Return the [x, y] coordinate for the center point of the cell that contains the specified text.  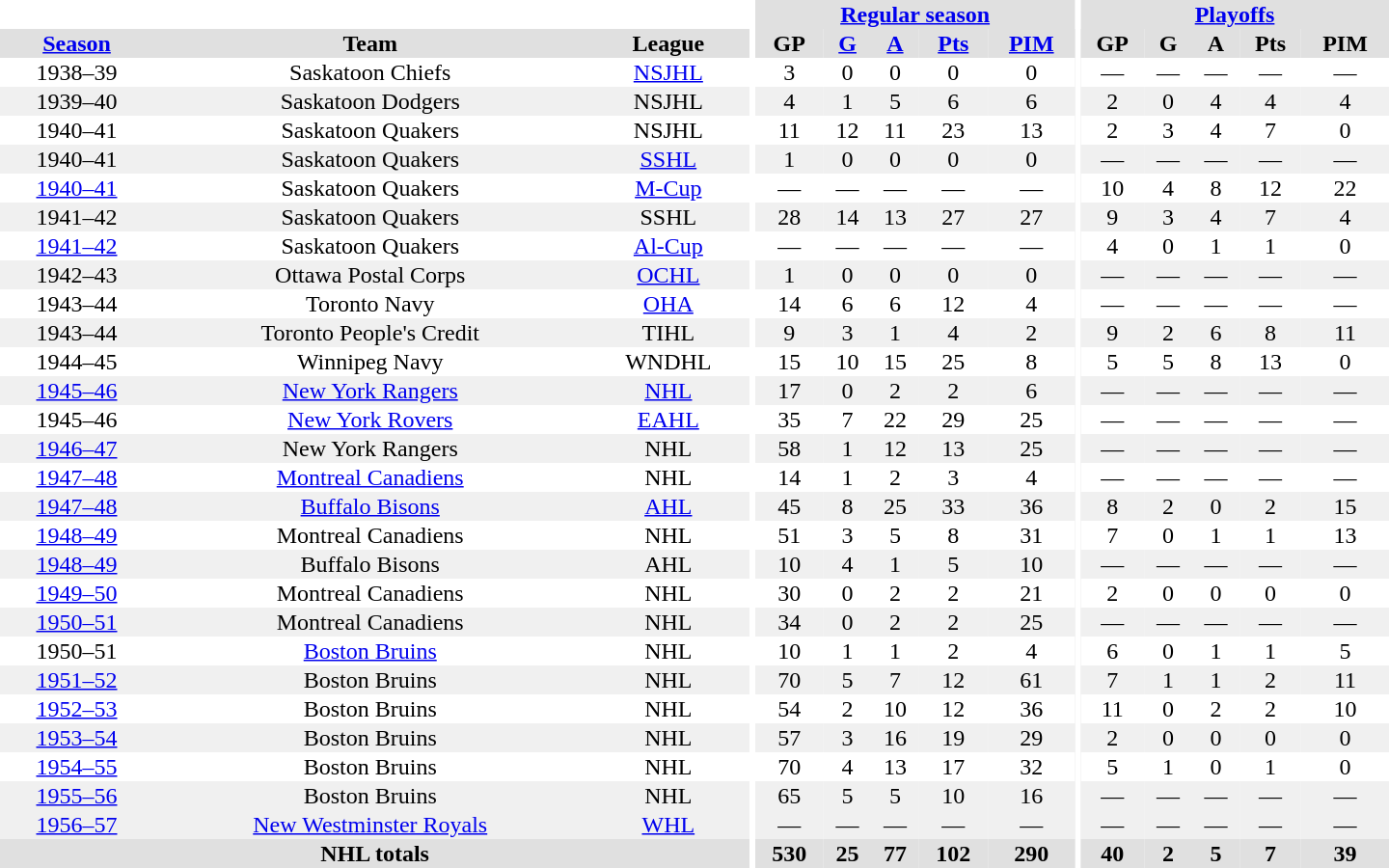
WHL [667, 825]
61 [1032, 680]
1952–53 [77, 709]
Toronto People's Credit [370, 333]
77 [895, 854]
Team [370, 43]
54 [789, 709]
290 [1032, 854]
39 [1345, 854]
33 [953, 506]
51 [789, 535]
30 [789, 593]
34 [789, 622]
1939–40 [77, 101]
Toronto Navy [370, 304]
Season [77, 43]
31 [1032, 535]
102 [953, 854]
M-Cup [667, 188]
TIHL [667, 333]
1954–55 [77, 767]
35 [789, 420]
1942–43 [77, 275]
45 [789, 506]
23 [953, 130]
WNDHL [667, 362]
Saskatoon Chiefs [370, 72]
19 [953, 738]
Winnipeg Navy [370, 362]
Al-Cup [667, 246]
58 [789, 448]
1955–56 [77, 796]
1953–54 [77, 738]
OCHL [667, 275]
530 [789, 854]
New York Rovers [370, 420]
League [667, 43]
32 [1032, 767]
28 [789, 217]
1944–45 [77, 362]
1951–52 [77, 680]
Regular season [915, 14]
OHA [667, 304]
21 [1032, 593]
1946–47 [77, 448]
1956–57 [77, 825]
40 [1112, 854]
1938–39 [77, 72]
65 [789, 796]
EAHL [667, 420]
NHL totals [374, 854]
1949–50 [77, 593]
Playoffs [1235, 14]
New Westminster Royals [370, 825]
57 [789, 738]
Saskatoon Dodgers [370, 101]
Ottawa Postal Corps [370, 275]
